Locate the cell with the specified text and output its (x, y) center coordinate. 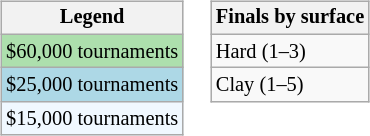
$25,000 tournaments (92, 85)
Hard (1–3) (290, 51)
$60,000 tournaments (92, 51)
Legend (92, 18)
$15,000 tournaments (92, 119)
Finals by surface (290, 18)
Clay (1–5) (290, 85)
